Determine the [x, y] coordinate at the center of the cell enclosing the given text.  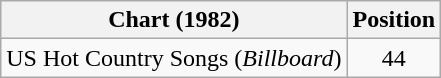
US Hot Country Songs (Billboard) [174, 58]
Position [394, 20]
Chart (1982) [174, 20]
44 [394, 58]
